For the text-containing cell, return its midpoint in [x, y] coordinate format. 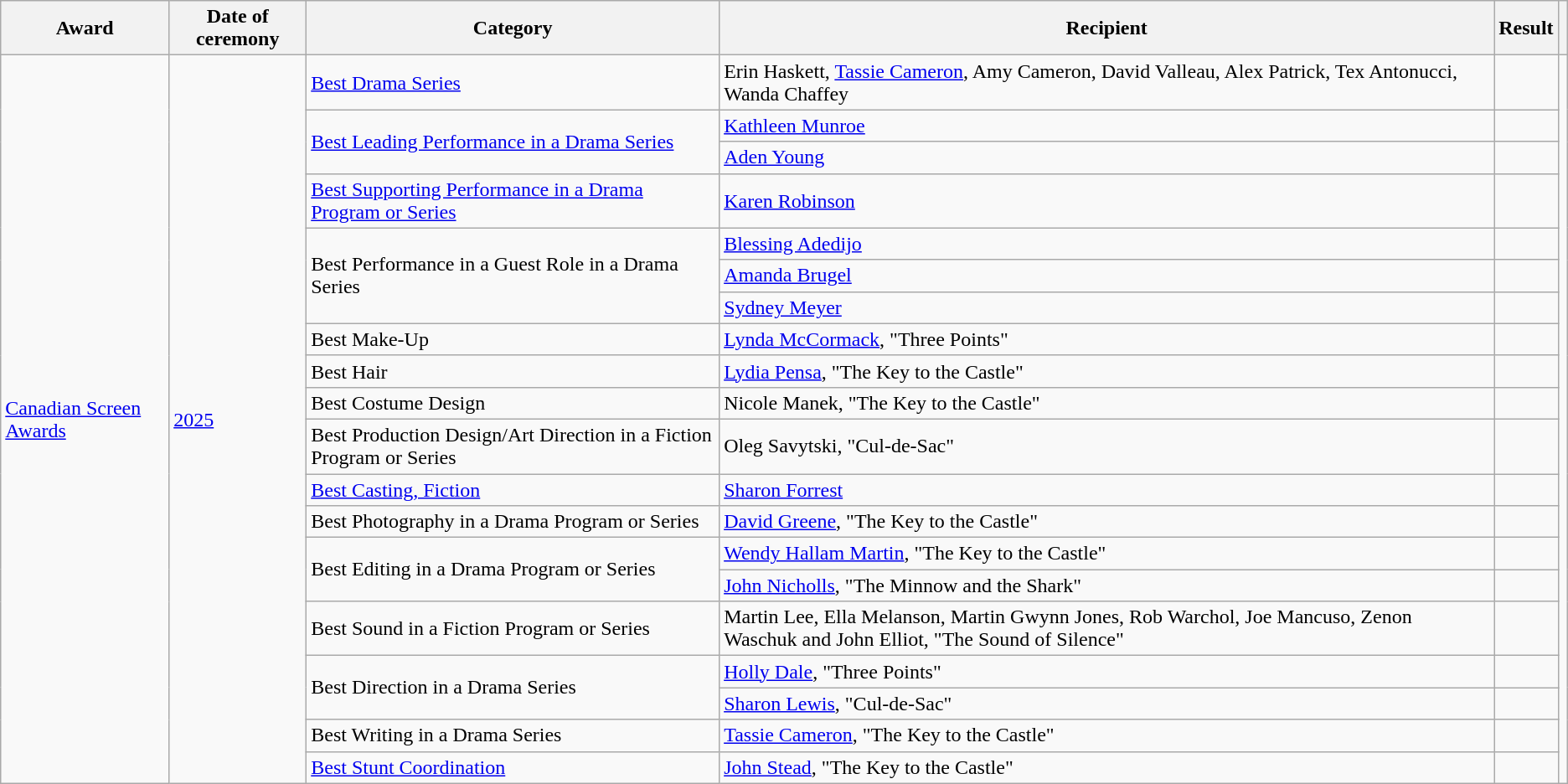
Best Writing in a Drama Series [513, 735]
Category [513, 28]
Aden Young [1107, 157]
Holly Dale, "Three Points" [1107, 672]
Best Drama Series [513, 82]
Canadian Screen Awards [85, 419]
Oleg Savytski, "Cul-de-Sac" [1107, 446]
Tassie Cameron, "The Key to the Castle" [1107, 735]
2025 [238, 419]
David Greene, "The Key to the Castle" [1107, 522]
Best Make-Up [513, 339]
Martin Lee, Ella Melanson, Martin Gwynn Jones, Rob Warchol, Joe Mancuso, Zenon Waschuk and John Elliot, "The Sound of Silence" [1107, 628]
Best Casting, Fiction [513, 490]
Lynda McCormack, "Three Points" [1107, 339]
Award [85, 28]
Best Performance in a Guest Role in a Drama Series [513, 276]
Best Production Design/Art Direction in a Fiction Program or Series [513, 446]
Best Sound in a Fiction Program or Series [513, 628]
Recipient [1107, 28]
Erin Haskett, Tassie Cameron, Amy Cameron, David Valleau, Alex Patrick, Tex Antonucci, Wanda Chaffey [1107, 82]
Result [1526, 28]
Best Photography in a Drama Program or Series [513, 522]
Nicole Manek, "The Key to the Castle" [1107, 403]
Wendy Hallam Martin, "The Key to the Castle" [1107, 554]
John Stead, "The Key to the Castle" [1107, 767]
Best Stunt Coordination [513, 767]
Lydia Pensa, "The Key to the Castle" [1107, 371]
Amanda Brugel [1107, 276]
Best Supporting Performance in a Drama Program or Series [513, 201]
Date of ceremony [238, 28]
Best Direction in a Drama Series [513, 688]
Blessing Adedijo [1107, 244]
Kathleen Munroe [1107, 126]
John Nicholls, "The Minnow and the Shark" [1107, 585]
Best Costume Design [513, 403]
Sydney Meyer [1107, 307]
Best Editing in a Drama Program or Series [513, 570]
Sharon Forrest [1107, 490]
Best Leading Performance in a Drama Series [513, 142]
Sharon Lewis, "Cul-de-Sac" [1107, 704]
Karen Robinson [1107, 201]
Best Hair [513, 371]
